From the cell containing the given text, extract its center point as (x, y) coordinate. 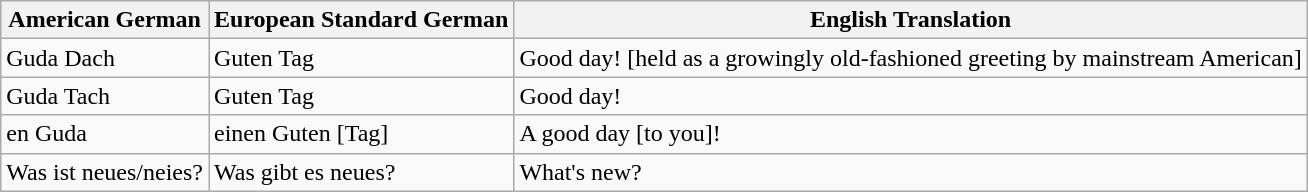
Was ist neues/neies? (105, 172)
English Translation (911, 20)
en Guda (105, 134)
Was gibt es neues? (360, 172)
What's new? (911, 172)
Good day! [held as a growingly old-fashioned greeting by mainstream American] (911, 58)
American German (105, 20)
European Standard German (360, 20)
Good day! (911, 96)
Guda Dach (105, 58)
A good day [to you]! (911, 134)
Guda Tach (105, 96)
einen Guten [Tag] (360, 134)
